For the text-containing cell, return its midpoint in (x, y) coordinate format. 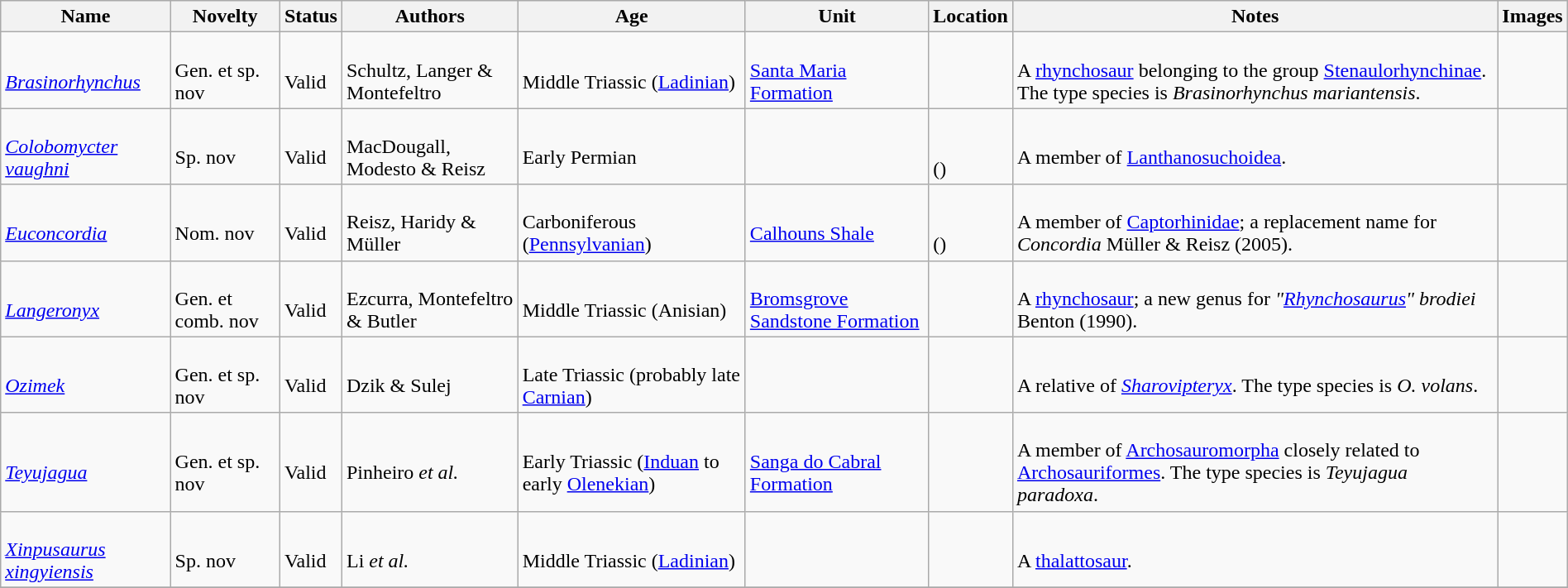
Colobomycter vaughni (86, 146)
Li et al. (430, 549)
Langeronyx (86, 299)
Status (311, 17)
Location (971, 17)
MacDougall, Modesto & Reisz (430, 146)
Notes (1255, 17)
Early Permian (632, 146)
Early Triassic (Induan to early Olenekian) (632, 461)
Images (1532, 17)
Late Triassic (probably late Carnian) (632, 375)
Authors (430, 17)
Sanga do Cabral Formation (837, 461)
A thalattosaur. (1255, 549)
A member of Archosauromorpha closely related to Archosauriformes. The type species is Teyujagua paradoxa. (1255, 461)
Teyujagua (86, 461)
Ozimek (86, 375)
Age (632, 17)
Dzik & Sulej (430, 375)
Unit (837, 17)
Novelty (225, 17)
Schultz, Langer & Montefeltro (430, 70)
A member of Lanthanosuchoidea. (1255, 146)
Bromsgrove Sandstone Formation (837, 299)
A member of Captorhinidae; a replacement name for Concordia Müller & Reisz (2005). (1255, 222)
Middle Triassic (Anisian) (632, 299)
A rhynchosaur belonging to the group Stenaulorhynchinae. The type species is Brasinorhynchus mariantensis. (1255, 70)
Carboniferous (Pennsylvanian) (632, 222)
Brasinorhynchus (86, 70)
Euconcordia (86, 222)
Gen. et comb. nov (225, 299)
Xinpusaurus xingyiensis (86, 549)
A rhynchosaur; a new genus for "Rhynchosaurus" brodiei Benton (1990). (1255, 299)
Pinheiro et al. (430, 461)
Nom. nov (225, 222)
A relative of Sharovipteryx. The type species is O. volans. (1255, 375)
Reisz, Haridy & Müller (430, 222)
Santa Maria Formation (837, 70)
Calhouns Shale (837, 222)
Ezcurra, Montefeltro & Butler (430, 299)
Name (86, 17)
